For the text-containing cell, return its midpoint in (x, y) coordinate format. 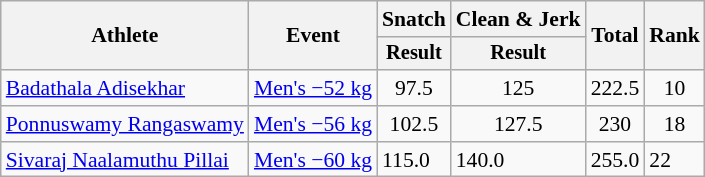
Snatch (414, 19)
18 (674, 124)
222.5 (616, 88)
Athlete (125, 36)
Badathala Adisekhar (125, 88)
125 (518, 88)
Clean & Jerk (518, 19)
Rank (674, 36)
Men's −56 kg (313, 124)
Event (313, 36)
Total (616, 36)
10 (674, 88)
Ponnuswamy Rangaswamy (125, 124)
127.5 (518, 124)
97.5 (414, 88)
102.5 (414, 124)
230 (616, 124)
Men's −52 kg (313, 88)
